Return [X, Y] of the center of cell containing provided text 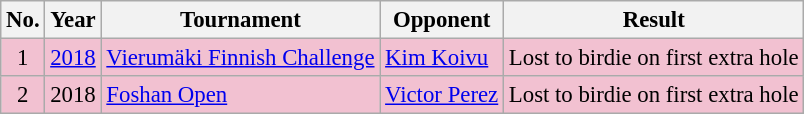
1 [23, 58]
Kim Koivu [442, 58]
Foshan Open [240, 95]
Opponent [442, 20]
Tournament [240, 20]
Vierumäki Finnish Challenge [240, 58]
No. [23, 20]
Victor Perez [442, 95]
2 [23, 95]
Year [73, 20]
Result [654, 20]
